Pinpoint the cell where the given text exists, returning its (x, y) midpoint coordinate. 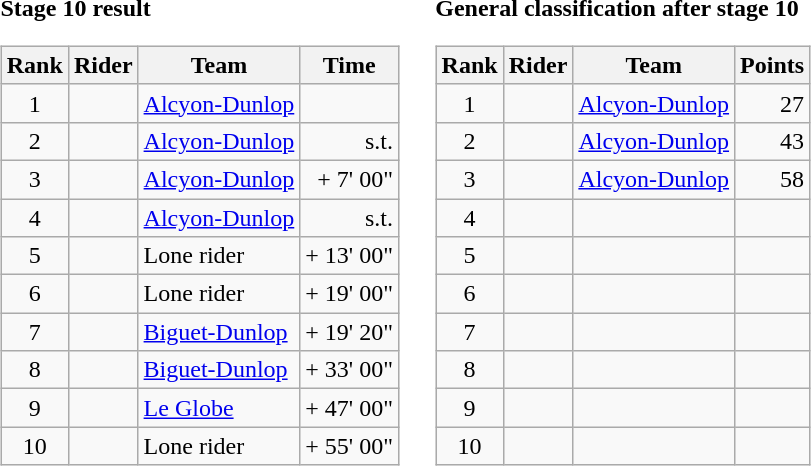
+ 19' 00" (350, 294)
Time (350, 65)
+ 19' 20" (350, 332)
58 (772, 179)
Points (772, 65)
+ 47' 00" (350, 408)
Le Globe (219, 408)
43 (772, 141)
+ 55' 00" (350, 446)
+ 13' 00" (350, 256)
+ 33' 00" (350, 370)
27 (772, 103)
+ 7' 00" (350, 179)
